Capture the cell that displays the provided text and extract its [X, Y] central coordinate. 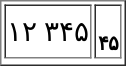
۴۵ [108, 31]
۱۲ ۳۴۵ [48, 31]
